Pinpoint the cell where the given text exists, returning its [x, y] midpoint coordinate. 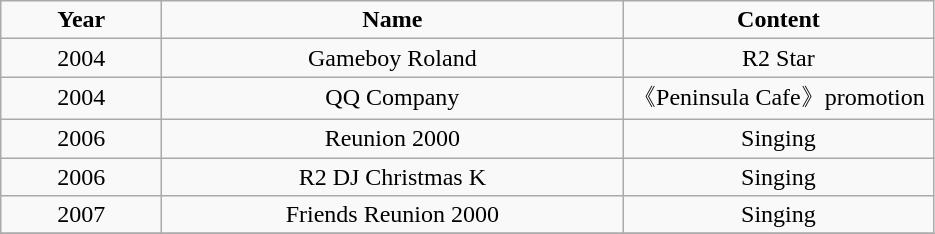
Name [392, 20]
R2 DJ Christmas K [392, 177]
R2 Star [778, 58]
《Peninsula Cafe》promotion [778, 98]
QQ Company [392, 98]
Reunion 2000 [392, 138]
Year [82, 20]
Gameboy Roland [392, 58]
2007 [82, 215]
Content [778, 20]
Friends Reunion 2000 [392, 215]
